From the cell containing the given text, extract its center point as (x, y) coordinate. 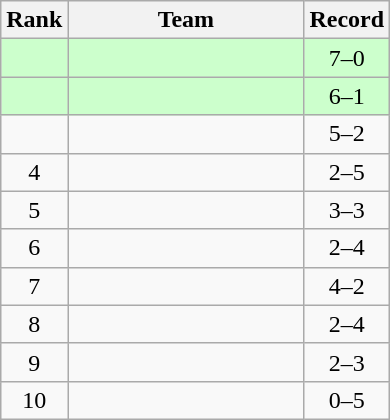
0–5 (347, 400)
5 (34, 210)
7 (34, 286)
9 (34, 362)
3–3 (347, 210)
7–0 (347, 58)
6 (34, 248)
5–2 (347, 134)
4 (34, 172)
8 (34, 324)
Record (347, 20)
6–1 (347, 96)
Team (186, 20)
2–3 (347, 362)
Rank (34, 20)
2–5 (347, 172)
4–2 (347, 286)
10 (34, 400)
